Scan for the cell matching the given text and deliver its [X, Y] coordinate at center. 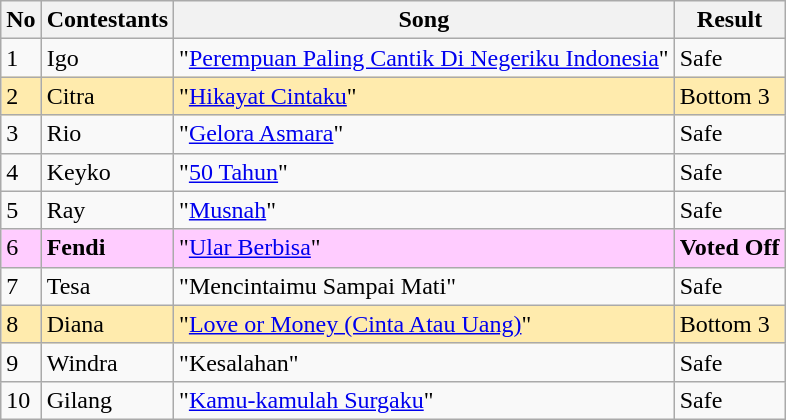
Voted Off [730, 248]
1 [21, 58]
"Hikayat Cintaku" [424, 96]
3 [21, 134]
"50 Tahun" [424, 172]
"Perempuan Paling Cantik Di Negeriku Indonesia" [424, 58]
4 [21, 172]
"Kesalahan" [424, 362]
9 [21, 362]
Fendi [107, 248]
"Love or Money (Cinta Atau Uang)" [424, 324]
Windra [107, 362]
Song [424, 20]
"Musnah" [424, 210]
7 [21, 286]
Diana [107, 324]
Ray [107, 210]
6 [21, 248]
"Kamu-kamulah Surgaku" [424, 400]
"Ular Berbisa" [424, 248]
"Mencintaimu Sampai Mati" [424, 286]
"Gelora Asmara" [424, 134]
2 [21, 96]
5 [21, 210]
Tesa [107, 286]
Contestants [107, 20]
10 [21, 400]
Keyko [107, 172]
Result [730, 20]
Rio [107, 134]
No [21, 20]
Citra [107, 96]
Igo [107, 58]
8 [21, 324]
Gilang [107, 400]
